Extract the [X, Y] coordinate from the center of the cell holding the provided text.  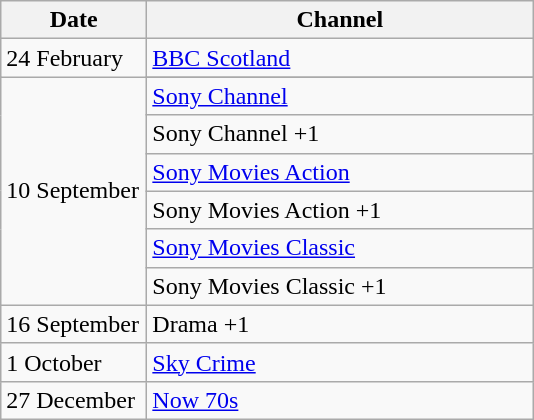
Drama +1 [340, 324]
Sony Movies Action [340, 172]
Sony Movies Classic +1 [340, 286]
Sony Movies Action +1 [340, 210]
Date [74, 20]
1 October [74, 362]
Channel [340, 20]
BBC Scotland [340, 58]
27 December [74, 400]
Sony Movies Classic [340, 248]
24 February [74, 58]
Now 70s [340, 400]
Sky Crime [340, 362]
Sony Channel +1 [340, 134]
Sony Channel [340, 96]
16 September [74, 324]
10 September [74, 191]
